Return the (x, y) coordinate for the center point of the cell that contains the specified text.  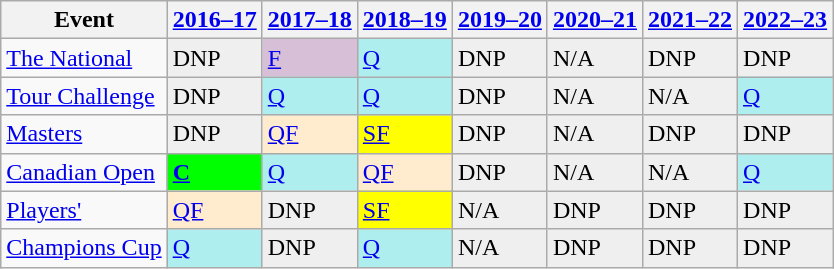
2020–21 (594, 20)
2019–20 (500, 20)
Canadian Open (84, 172)
2016–17 (214, 20)
Masters (84, 134)
The National (84, 58)
2018–19 (404, 20)
2022–23 (786, 20)
2021–22 (690, 20)
Event (84, 20)
2017–18 (310, 20)
Players' (84, 210)
Tour Challenge (84, 96)
F (310, 58)
C (214, 172)
Champions Cup (84, 248)
